Output the [X, Y] coordinate of the center of the cell containing the given text.  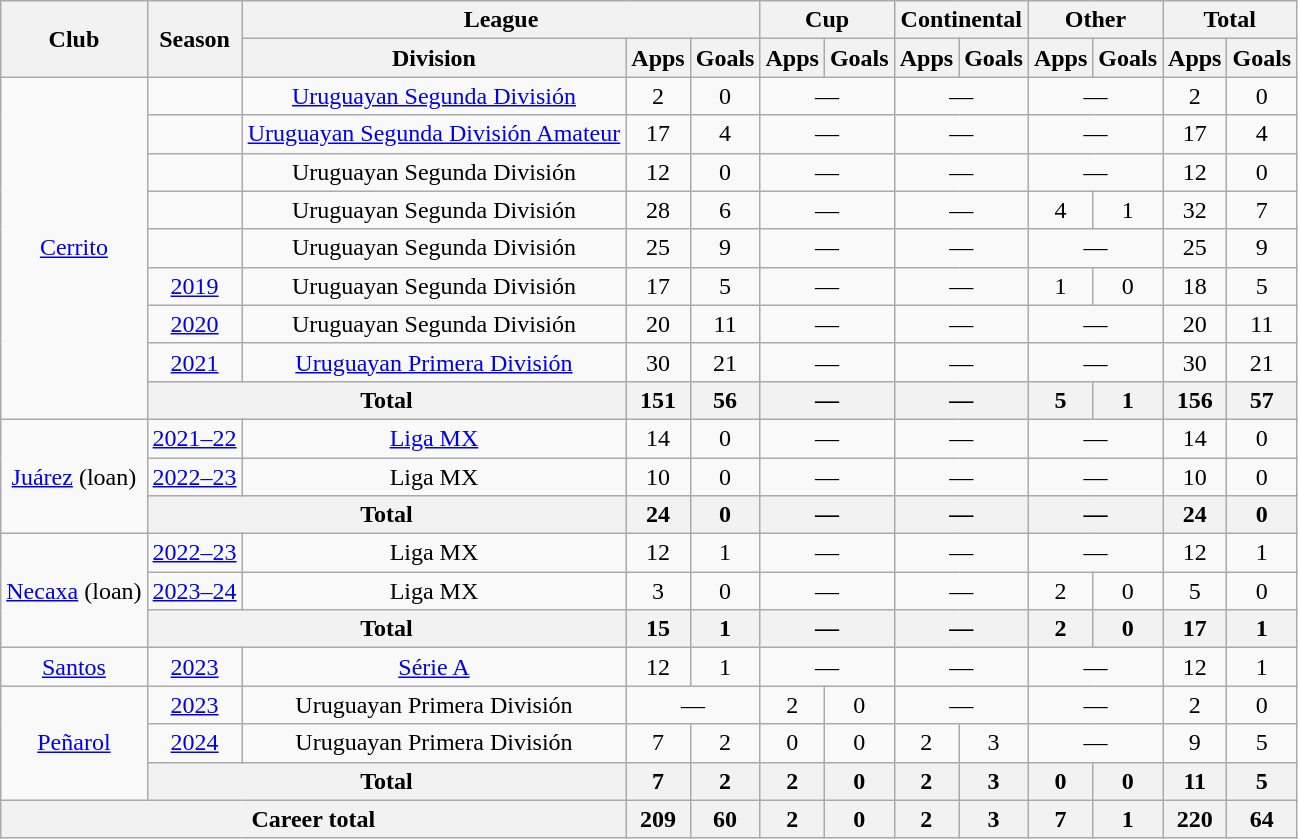
2019 [194, 286]
Peñarol [74, 743]
18 [1195, 286]
Cup [827, 20]
2024 [194, 743]
28 [658, 210]
15 [658, 629]
Série A [434, 667]
60 [725, 819]
2021 [194, 362]
Division [434, 58]
151 [658, 400]
220 [1195, 819]
Continental [961, 20]
2021–22 [194, 438]
32 [1195, 210]
2020 [194, 324]
6 [725, 210]
Juárez (loan) [74, 476]
League [501, 20]
156 [1195, 400]
Necaxa (loan) [74, 591]
64 [1262, 819]
Other [1095, 20]
Santos [74, 667]
57 [1262, 400]
Career total [314, 819]
Cerrito [74, 248]
Club [74, 39]
209 [658, 819]
2023–24 [194, 591]
Season [194, 39]
Uruguayan Segunda División Amateur [434, 134]
56 [725, 400]
